Identify which cell holds the provided text, then report its [x, y] central coordinate. 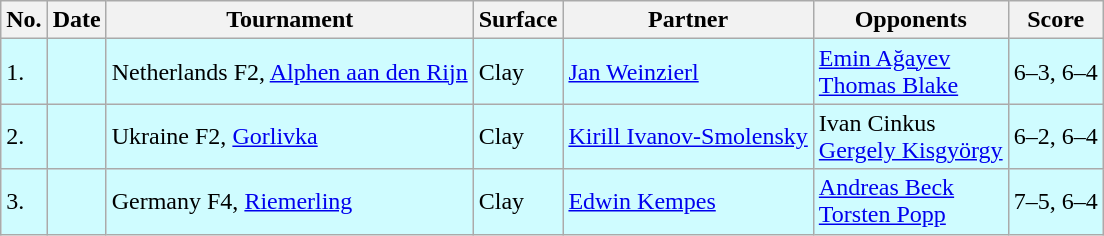
Netherlands F2, Alphen aan den Rijn [290, 72]
7–5, 6–4 [1056, 202]
Kirill Ivanov-Smolensky [688, 136]
Opponents [910, 20]
2. [24, 136]
6–2, 6–4 [1056, 136]
Edwin Kempes [688, 202]
6–3, 6–4 [1056, 72]
1. [24, 72]
Emin Ağayev Thomas Blake [910, 72]
Ukraine F2, Gorlivka [290, 136]
Jan Weinzierl [688, 72]
Date [76, 20]
Partner [688, 20]
Ivan Cinkus Gergely Kisgyörgy [910, 136]
Tournament [290, 20]
3. [24, 202]
Germany F4, Riemerling [290, 202]
Score [1056, 20]
No. [24, 20]
Surface [518, 20]
Andreas Beck Torsten Popp [910, 202]
